Extract the [x, y] coordinate from the center of the cell holding the provided text.  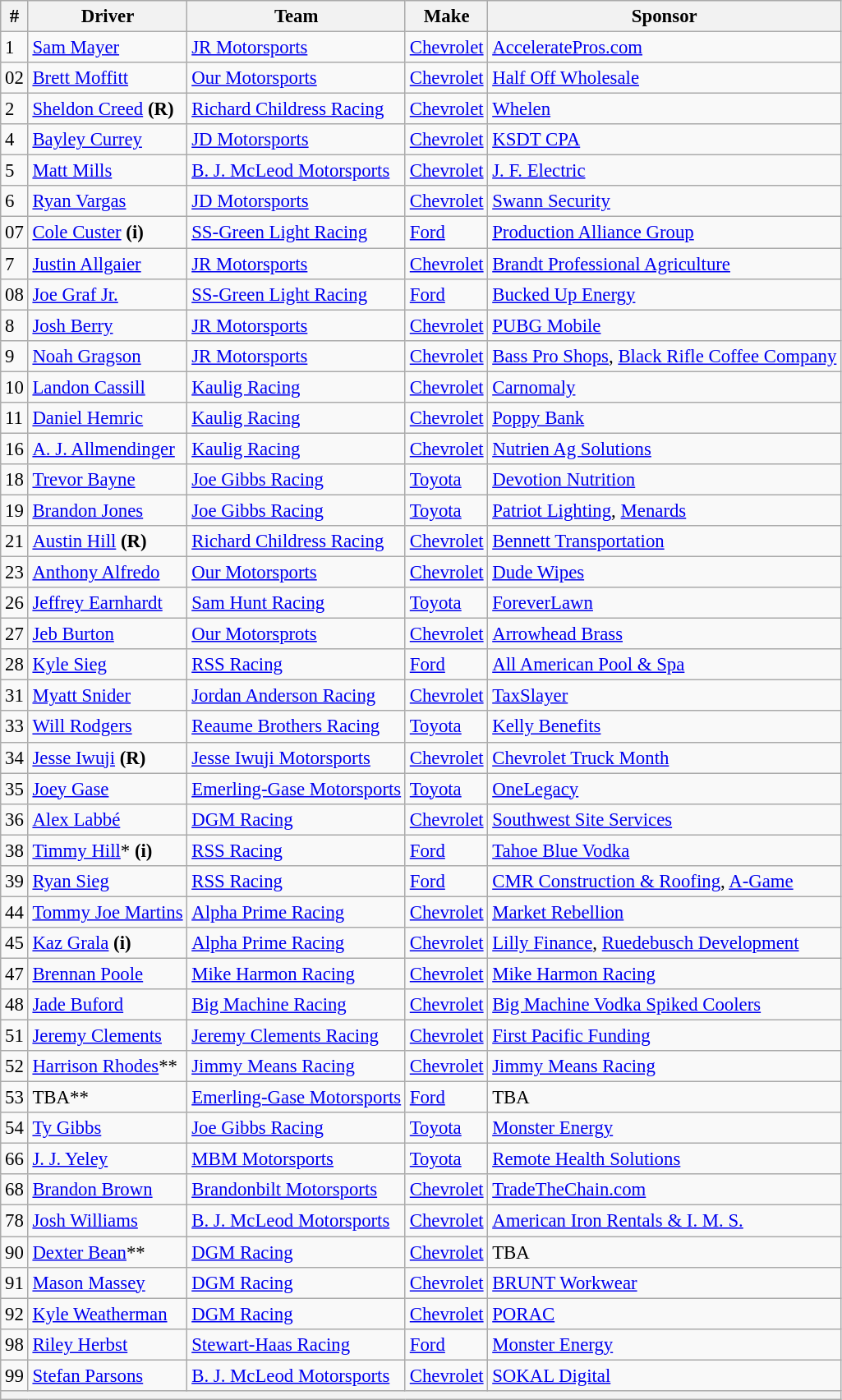
Jesse Iwuji (R) [108, 758]
TBA** [108, 1098]
51 [15, 1036]
Kaz Grala (i) [108, 943]
54 [15, 1128]
Josh Williams [108, 1221]
Lilly Finance, Ruedebusch Development [665, 943]
Jeffrey Earnhardt [108, 603]
08 [15, 294]
PUBG Mobile [665, 325]
Daniel Hemric [108, 418]
52 [15, 1066]
CMR Construction & Roofing, A-Game [665, 882]
Brennan Poole [108, 974]
Driver [108, 16]
Kyle Sieg [108, 665]
Nutrien Ag Solutions [665, 449]
23 [15, 573]
66 [15, 1159]
Brandon Brown [108, 1190]
Alex Labbé [108, 819]
Arrowhead Brass [665, 634]
Ryan Sieg [108, 882]
39 [15, 882]
98 [15, 1344]
Harrison Rhodes** [108, 1066]
Dude Wipes [665, 573]
Landon Cassill [108, 387]
Devotion Nutrition [665, 480]
Myatt Snider [108, 696]
Market Rebellion [665, 912]
AcceleratePros.com [665, 48]
Jeremy Clements Racing [297, 1036]
Noah Gragson [108, 356]
Poppy Bank [665, 418]
PORAC [665, 1314]
Remote Health Solutions [665, 1159]
6 [15, 201]
27 [15, 634]
# [15, 16]
Tommy Joe Martins [108, 912]
Cole Custer (i) [108, 233]
Stewart-Haas Racing [297, 1344]
28 [15, 665]
ForeverLawn [665, 603]
9 [15, 356]
34 [15, 758]
Patriot Lighting, Menards [665, 510]
2 [15, 109]
21 [15, 541]
Mason Massey [108, 1283]
Joey Gase [108, 789]
All American Pool & Spa [665, 665]
Brandt Professional Agriculture [665, 264]
19 [15, 510]
45 [15, 943]
Josh Berry [108, 325]
4 [15, 140]
BRUNT Workwear [665, 1283]
Jordan Anderson Racing [297, 696]
Tahoe Blue Vodka [665, 850]
Whelen [665, 109]
Will Rodgers [108, 727]
Joe Graf Jr. [108, 294]
Riley Herbst [108, 1344]
78 [15, 1221]
36 [15, 819]
Make [446, 16]
Ryan Vargas [108, 201]
35 [15, 789]
Jeremy Clements [108, 1036]
44 [15, 912]
Trevor Bayne [108, 480]
Bayley Currey [108, 140]
Justin Allgaier [108, 264]
Matt Mills [108, 171]
Kelly Benefits [665, 727]
07 [15, 233]
1 [15, 48]
90 [15, 1252]
Sheldon Creed (R) [108, 109]
Bucked Up Energy [665, 294]
Half Off Wholesale [665, 78]
99 [15, 1375]
J. J. Yeley [108, 1159]
Southwest Site Services [665, 819]
SOKAL Digital [665, 1375]
91 [15, 1283]
Stefan Parsons [108, 1375]
33 [15, 727]
First Pacific Funding [665, 1036]
38 [15, 850]
Sam Mayer [108, 48]
Bennett Transportation [665, 541]
5 [15, 171]
26 [15, 603]
A. J. Allmendinger [108, 449]
53 [15, 1098]
Timmy Hill* (i) [108, 850]
TradeTheChain.com [665, 1190]
J. F. Electric [665, 171]
TaxSlayer [665, 696]
Austin Hill (R) [108, 541]
American Iron Rentals & I. M. S. [665, 1221]
31 [15, 696]
16 [15, 449]
Ty Gibbs [108, 1128]
Dexter Bean** [108, 1252]
Carnomaly [665, 387]
Jeb Burton [108, 634]
Big Machine Racing [297, 1005]
Big Machine Vodka Spiked Coolers [665, 1005]
11 [15, 418]
MBM Motorsports [297, 1159]
92 [15, 1314]
8 [15, 325]
Swann Security [665, 201]
Kyle Weatherman [108, 1314]
02 [15, 78]
Jesse Iwuji Motorsports [297, 758]
68 [15, 1190]
KSDT CPA [665, 140]
7 [15, 264]
Sponsor [665, 16]
18 [15, 480]
Chevrolet Truck Month [665, 758]
Team [297, 16]
10 [15, 387]
Anthony Alfredo [108, 573]
Production Alliance Group [665, 233]
Jade Buford [108, 1005]
Brett Moffitt [108, 78]
Our Motorsprots [297, 634]
48 [15, 1005]
Sam Hunt Racing [297, 603]
Bass Pro Shops, Black Rifle Coffee Company [665, 356]
47 [15, 974]
Brandonbilt Motorsports [297, 1190]
Reaume Brothers Racing [297, 727]
Brandon Jones [108, 510]
OneLegacy [665, 789]
